Locate the cell with the specified text and output its [X, Y] center coordinate. 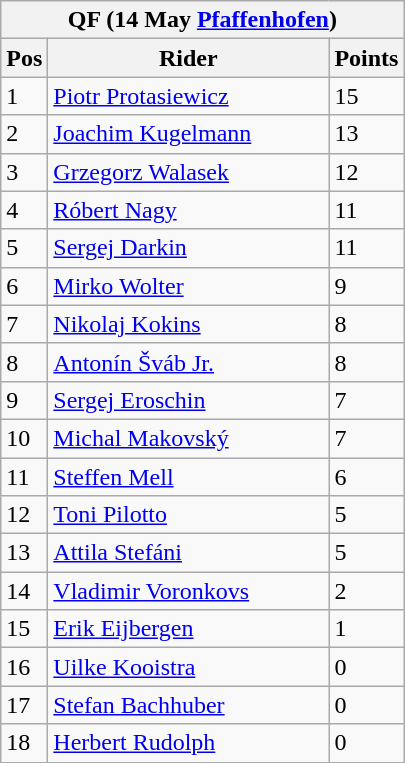
Sergej Eroschin [188, 400]
Attila Stefáni [188, 553]
Mirko Wolter [188, 286]
Grzegorz Walasek [188, 172]
Stefan Bachhuber [188, 705]
Róbert Nagy [188, 210]
18 [24, 743]
Points [366, 58]
Erik Eijbergen [188, 629]
16 [24, 667]
3 [24, 172]
14 [24, 591]
Piotr Protasiewicz [188, 96]
Steffen Mell [188, 477]
Rider [188, 58]
Uilke Kooistra [188, 667]
4 [24, 210]
Michal Makovský [188, 438]
Herbert Rudolph [188, 743]
10 [24, 438]
Joachim Kugelmann [188, 134]
17 [24, 705]
Toni Pilotto [188, 515]
Vladimir Voronkovs [188, 591]
QF (14 May Pfaffenhofen) [202, 20]
Pos [24, 58]
Nikolaj Kokins [188, 324]
Antonín Šváb Jr. [188, 362]
Sergej Darkin [188, 248]
